Scan for the cell matching the given text and deliver its (x, y) coordinate at center. 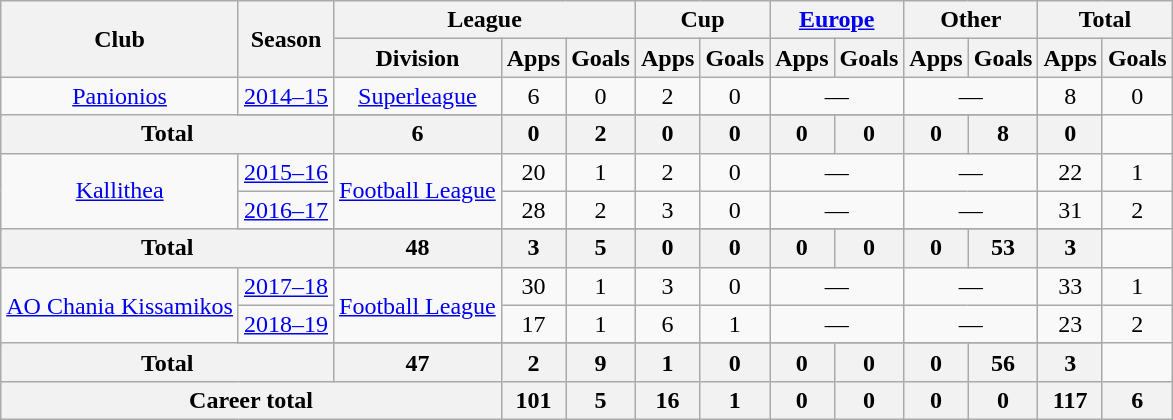
2014–15 (286, 96)
16 (667, 400)
Superleague (418, 96)
AO Chania Kissamikos (120, 305)
Season (286, 39)
30 (533, 286)
23 (1070, 324)
101 (533, 400)
33 (1070, 286)
2017–18 (286, 286)
Kallithea (120, 191)
Cup (702, 20)
17 (533, 324)
2018–19 (286, 324)
Other (971, 20)
9 (601, 362)
20 (533, 172)
31 (1070, 210)
22 (1070, 172)
2015–16 (286, 172)
Division (418, 58)
Career total (251, 400)
League (485, 20)
56 (1003, 362)
Europe (837, 20)
48 (418, 248)
117 (1070, 400)
Club (120, 39)
47 (418, 362)
Panionios (120, 96)
28 (533, 210)
2016–17 (286, 210)
53 (1003, 248)
